Pinpoint the cell where the given text exists, returning its [x, y] midpoint coordinate. 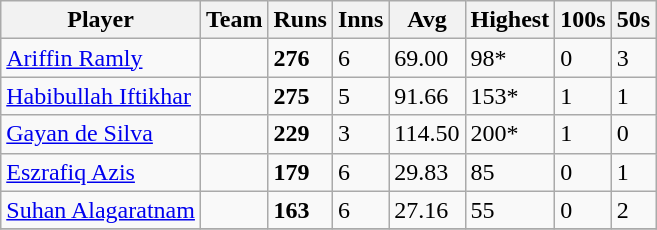
Player [101, 20]
2 [633, 210]
163 [300, 210]
50s [633, 20]
29.83 [427, 172]
Eszrafiq Azis [101, 172]
Runs [300, 20]
55 [510, 210]
Habibullah Iftikhar [101, 96]
153* [510, 96]
Avg [427, 20]
Team [234, 20]
Gayan de Silva [101, 134]
27.16 [427, 210]
69.00 [427, 58]
91.66 [427, 96]
275 [300, 96]
114.50 [427, 134]
Highest [510, 20]
Suhan Alagaratnam [101, 210]
179 [300, 172]
85 [510, 172]
Inns [360, 20]
100s [583, 20]
98* [510, 58]
229 [300, 134]
200* [510, 134]
276 [300, 58]
Ariffin Ramly [101, 58]
5 [360, 96]
